Find where the given text appears and provide that cell's center as [x, y] coordinate. 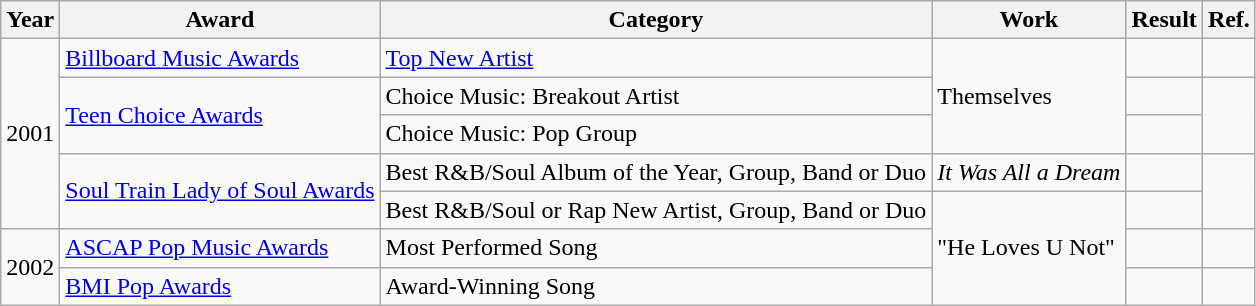
Result [1164, 20]
Award [220, 20]
It Was All a Dream [1029, 172]
Choice Music: Breakout Artist [656, 96]
Top New Artist [656, 58]
Category [656, 20]
ASCAP Pop Music Awards [220, 248]
Work [1029, 20]
2001 [30, 134]
Year [30, 20]
BMI Pop Awards [220, 286]
Most Performed Song [656, 248]
Choice Music: Pop Group [656, 134]
Ref. [1228, 20]
Best R&B/Soul or Rap New Artist, Group, Band or Duo [656, 210]
"He Loves U Not" [1029, 248]
Best R&B/Soul Album of the Year, Group, Band or Duo [656, 172]
Teen Choice Awards [220, 115]
Award-Winning Song [656, 286]
2002 [30, 267]
Themselves [1029, 96]
Billboard Music Awards [220, 58]
Soul Train Lady of Soul Awards [220, 191]
